Detect which cell encompasses the target text, then output its [X, Y] center coordinate. 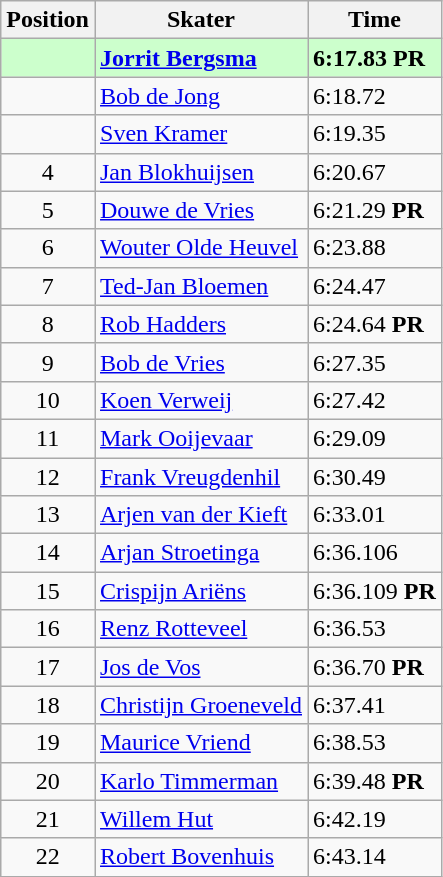
Koen Verweij [200, 400]
Douwe de Vries [200, 210]
6:24.64 PR [375, 324]
17 [48, 667]
6:27.35 [375, 362]
6:29.09 [375, 438]
7 [48, 286]
6:43.14 [375, 857]
Time [375, 20]
22 [48, 857]
16 [48, 629]
13 [48, 515]
18 [48, 705]
Crispijn Ariëns [200, 591]
10 [48, 400]
6 [48, 248]
6:17.83 PR [375, 58]
12 [48, 477]
6:21.29 PR [375, 210]
Arjan Stroetinga [200, 553]
6:36.53 [375, 629]
6:18.72 [375, 96]
Wouter Olde Heuvel [200, 248]
6:23.88 [375, 248]
6:24.47 [375, 286]
Jos de Vos [200, 667]
21 [48, 819]
6:42.19 [375, 819]
Jan Blokhuijsen [200, 172]
15 [48, 591]
20 [48, 781]
6:38.53 [375, 743]
Willem Hut [200, 819]
8 [48, 324]
14 [48, 553]
Arjen van der Kieft [200, 515]
6:36.109 PR [375, 591]
Christijn Groeneveld [200, 705]
6:30.49 [375, 477]
5 [48, 210]
Sven Kramer [200, 134]
19 [48, 743]
Ted-Jan Bloemen [200, 286]
6:27.42 [375, 400]
Maurice Vriend [200, 743]
Robert Bovenhuis [200, 857]
Skater [200, 20]
Mark Ooijevaar [200, 438]
11 [48, 438]
Frank Vreugdenhil [200, 477]
6:36.106 [375, 553]
4 [48, 172]
Rob Hadders [200, 324]
6:33.01 [375, 515]
9 [48, 362]
Bob de Jong [200, 96]
Jorrit Bergsma [200, 58]
6:37.41 [375, 705]
Renz Rotteveel [200, 629]
6:20.67 [375, 172]
6:39.48 PR [375, 781]
6:19.35 [375, 134]
Bob de Vries [200, 362]
Karlo Timmerman [200, 781]
6:36.70 PR [375, 667]
Position [48, 20]
